Return the [x, y] coordinate for the center point of the cell that contains the specified text.  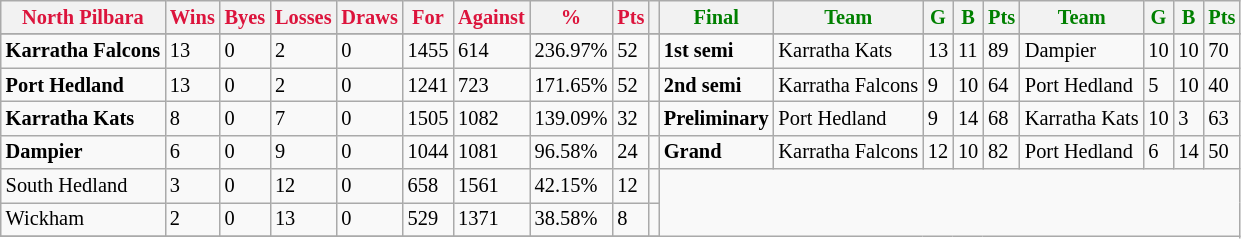
139.09% [572, 118]
% [572, 17]
658 [428, 186]
32 [630, 118]
171.65% [572, 85]
Wins [192, 17]
1455 [428, 51]
Grand [716, 152]
89 [1002, 51]
South Hedland [83, 186]
5 [1158, 85]
1371 [492, 219]
2nd semi [716, 85]
50 [1222, 152]
24 [630, 152]
1505 [428, 118]
64 [1002, 85]
70 [1222, 51]
For [428, 17]
82 [1002, 152]
7 [303, 118]
1044 [428, 152]
614 [492, 51]
42.15% [572, 186]
1561 [492, 186]
Final [716, 17]
Draws [369, 17]
Against [492, 17]
1081 [492, 152]
Losses [303, 17]
1082 [492, 118]
11 [968, 51]
Byes [245, 17]
236.97% [572, 51]
Preliminary [716, 118]
723 [492, 85]
1st semi [716, 51]
Wickham [83, 219]
96.58% [572, 152]
North Pilbara [83, 17]
1241 [428, 85]
68 [1002, 118]
63 [1222, 118]
529 [428, 219]
40 [1222, 85]
38.58% [572, 219]
